Detect which cell encompasses the target text, then output its (x, y) center coordinate. 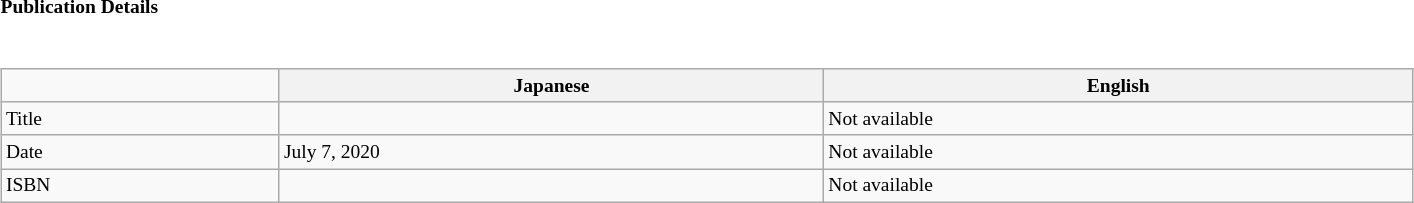
English (1118, 86)
Title (140, 118)
ISBN (140, 186)
Japanese (551, 86)
Date (140, 152)
July 7, 2020 (551, 152)
